Output the [X, Y] coordinate of the center of the cell containing the given text.  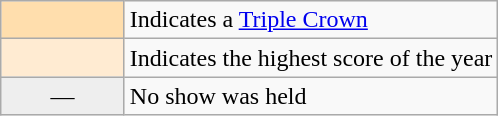
No show was held [311, 96]
— [63, 96]
Indicates the highest score of the year [311, 58]
Indicates a Triple Crown [311, 20]
